Pinpoint the cell where the given text exists, returning its (X, Y) midpoint coordinate. 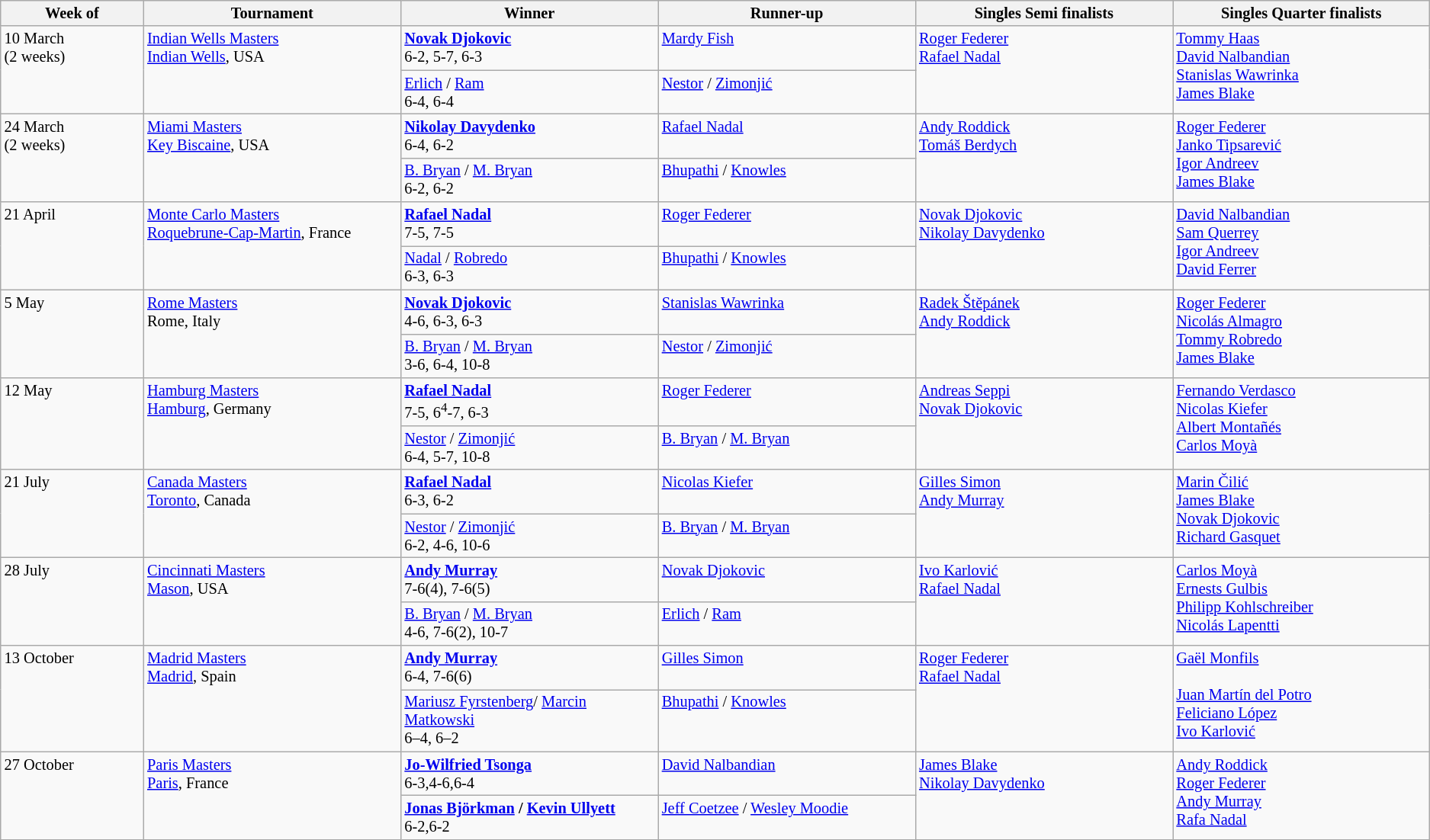
Miami Masters Key Biscaine, USA (272, 157)
David Nalbandian Sam Querrey Igor Andreev David Ferrer (1301, 245)
Gilles Simon (787, 667)
Novak Djokovic4-6, 6-3, 6-3 (529, 312)
Andy RoddickRoger FedererAndy MurrayRafa Nadal (1301, 796)
Nestor / Zimonjić6-2, 4-6, 10-6 (529, 536)
Andy Murray6-4, 7-6(6) (529, 667)
21 April (72, 245)
Winner (529, 13)
Nestor / Zimonjić6-4, 5-7, 10-8 (529, 447)
Gaël Monfils Juan Martín del Potro Feliciano López Ivo Karlović (1301, 698)
12 May (72, 424)
B. Bryan / M. Bryan3-6, 6-4, 10-8 (529, 356)
5 May (72, 334)
B. Bryan / M. Bryan4-6, 7-6(2), 10-7 (529, 624)
Tournament (272, 13)
Mardy Fish (787, 48)
Paris Masters Paris, France (272, 796)
Madrid Masters Madrid, Spain (272, 698)
Fernando Verdasco Nicolas Kiefer Albert Montañés Carlos Moyà (1301, 424)
B. Bryan / M. Bryan6-2, 6-2 (529, 180)
Novak Djokovic (787, 579)
Stanislas Wawrinka (787, 312)
Rafael Nadal6-3, 6-2 (529, 492)
Monte Carlo Masters Roquebrune-Cap-Martin, France (272, 245)
David Nalbandian (787, 774)
Erlich / Ram (787, 624)
Novak Djokovic6-2, 5-7, 6-3 (529, 48)
28 July (72, 601)
Radek Štěpánek Andy Roddick (1043, 334)
24 March(2 weeks) (72, 157)
Erlich / Ram6-4, 6-4 (529, 92)
Rafael Nadal7-5, 7-5 (529, 224)
Andreas Seppi Novak Djokovic (1043, 424)
Nikolay Davydenko6-4, 6-2 (529, 136)
Canada Masters Toronto, Canada (272, 514)
Singles Semi finalists (1043, 13)
Roger Federer Nicolás Almagro Tommy Robredo James Blake (1301, 334)
Roger Federer Janko Tipsarević Igor Andreev James Blake (1301, 157)
Ivo Karlović Rafael Nadal (1043, 601)
Runner-up (787, 13)
Carlos Moyà Ernests Gulbis Philipp Kohlschreiber Nicolás Lapentti (1301, 601)
Nicolas Kiefer (787, 492)
Tommy Haas David Nalbandian Stanislas Wawrinka James Blake (1301, 70)
Mariusz Fyrstenberg/ Marcin Matkowski6–4, 6–2 (529, 720)
Andy Murray7-6(4), 7-6(5) (529, 579)
Singles Quarter finalists (1301, 13)
Indian Wells Masters Indian Wells, USA (272, 70)
Rafael Nadal (787, 136)
13 October (72, 698)
Novak Djokovic Nikolay Davydenko (1043, 245)
Gilles Simon Andy Murray (1043, 514)
21 July (72, 514)
Jo-Wilfried Tsonga6-3,4-6,6-4 (529, 774)
Cincinnati Masters Mason, USA (272, 601)
Rome Masters Rome, Italy (272, 334)
Hamburg Masters Hamburg, Germany (272, 424)
Rafael Nadal7-5, 64-7, 6-3 (529, 401)
Jonas Björkman / Kevin Ullyett6-2,6-2 (529, 817)
Andy Roddick Tomáš Berdych (1043, 157)
27 October (72, 796)
Marin Čilić James Blake Novak Djokovic Richard Gasquet (1301, 514)
James BlakeNikolay Davydenko (1043, 796)
10 March(2 weeks) (72, 70)
Week of (72, 13)
Nadal / Robredo6-3, 6-3 (529, 268)
Jeff Coetzee / Wesley Moodie (787, 817)
